Extract the [X, Y] coordinate from the center of the cell holding the provided text.  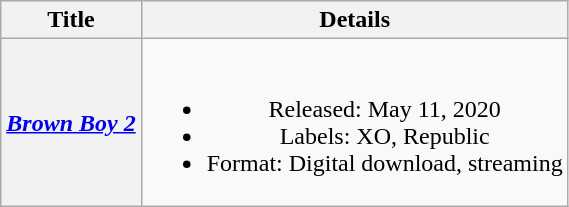
Details [354, 20]
Released: May 11, 2020Labels: XO, RepublicFormat: Digital download, streaming [354, 122]
Brown Boy 2 [71, 122]
Title [71, 20]
